Provide the (X, Y) coordinate of the cell's center where the given text is located.  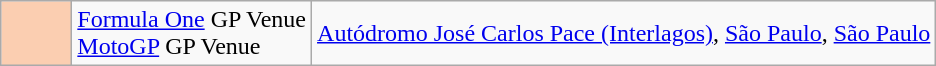
Autódromo José Carlos Pace (Interlagos), São Paulo, São Paulo (624, 34)
Formula One GP VenueMotoGP GP Venue (192, 34)
